Find where the given text appears and provide that cell's center as (X, Y) coordinate. 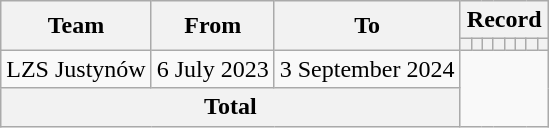
From (212, 26)
Record (504, 20)
To (367, 26)
Total (230, 107)
Team (76, 26)
LZS Justynów (76, 69)
3 September 2024 (367, 69)
6 July 2023 (212, 69)
